Detect which cell encompasses the target text, then output its [X, Y] center coordinate. 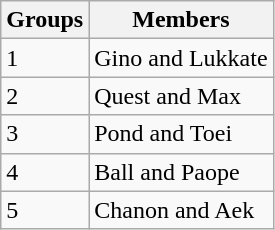
Groups [45, 20]
4 [45, 172]
3 [45, 134]
Quest and Max [181, 96]
Members [181, 20]
Ball and Paope [181, 172]
Pond and Toei [181, 134]
2 [45, 96]
5 [45, 210]
Gino and Lukkate [181, 58]
Chanon and Aek [181, 210]
1 [45, 58]
